Extract the (X, Y) coordinate from the center of the cell holding the provided text.  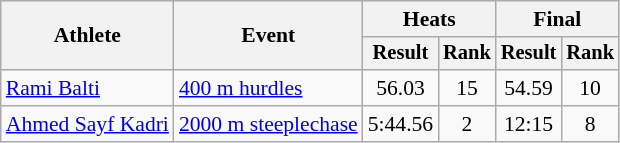
400 m hurdles (268, 88)
2000 m steeplechase (268, 124)
56.03 (400, 88)
2 (467, 124)
Athlete (88, 36)
Final (558, 19)
5:44.56 (400, 124)
54.59 (529, 88)
Event (268, 36)
15 (467, 88)
Ahmed Sayf Kadri (88, 124)
12:15 (529, 124)
8 (590, 124)
Rami Balti (88, 88)
Heats (430, 19)
10 (590, 88)
